Find where the given text appears and provide that cell's center as (x, y) coordinate. 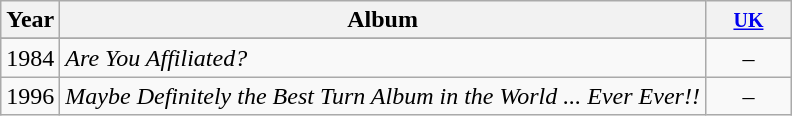
Are You Affiliated? (383, 58)
Album (383, 20)
Maybe Definitely the Best Turn Album in the World ... Ever Ever!! (383, 96)
1996 (30, 96)
Year (30, 20)
UK (748, 20)
1984 (30, 58)
